Scan for the cell matching the given text and deliver its (X, Y) coordinate at center. 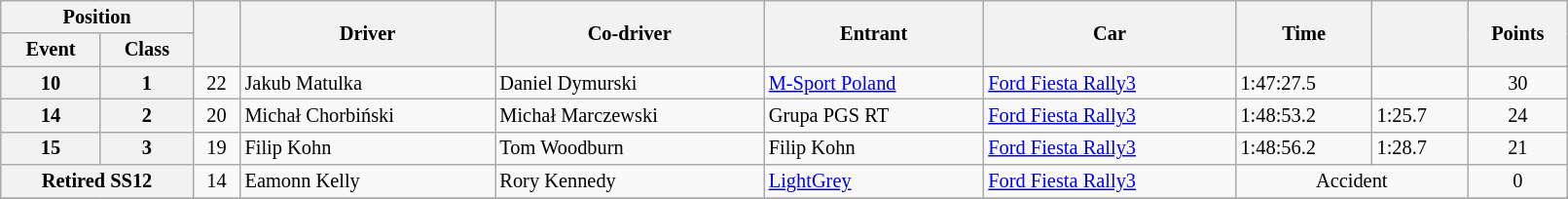
Car (1110, 33)
1:48:53.2 (1304, 115)
20 (216, 115)
Retired SS12 (97, 181)
1:28.7 (1420, 148)
3 (146, 148)
15 (51, 148)
2 (146, 115)
0 (1518, 181)
Entrant (874, 33)
30 (1518, 83)
LightGrey (874, 181)
Class (146, 50)
Michał Chorbiński (368, 115)
Accident (1352, 181)
24 (1518, 115)
Grupa PGS RT (874, 115)
Time (1304, 33)
Position (97, 17)
22 (216, 83)
Jakub Matulka (368, 83)
Michał Marczewski (629, 115)
Rory Kennedy (629, 181)
Eamonn Kelly (368, 181)
1:47:27.5 (1304, 83)
Event (51, 50)
1 (146, 83)
10 (51, 83)
1:48:56.2 (1304, 148)
19 (216, 148)
Daniel Dymurski (629, 83)
Co-driver (629, 33)
Tom Woodburn (629, 148)
Points (1518, 33)
Driver (368, 33)
1:25.7 (1420, 115)
M-Sport Poland (874, 83)
21 (1518, 148)
